Pinpoint the cell where the given text exists, returning its (x, y) midpoint coordinate. 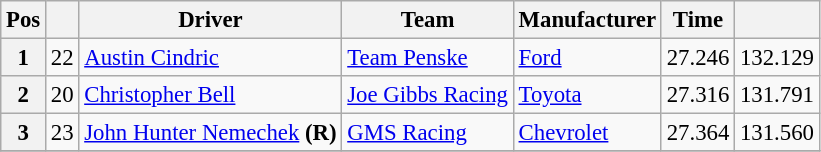
Chevrolet (587, 133)
Ford (587, 58)
132.129 (778, 58)
131.560 (778, 133)
2 (24, 95)
Manufacturer (587, 20)
Christopher Bell (210, 95)
Toyota (587, 95)
John Hunter Nemechek (R) (210, 133)
22 (62, 58)
3 (24, 133)
GMS Racing (428, 133)
Joe Gibbs Racing (428, 95)
Driver (210, 20)
27.316 (698, 95)
1 (24, 58)
27.364 (698, 133)
20 (62, 95)
Pos (24, 20)
Time (698, 20)
Team (428, 20)
Austin Cindric (210, 58)
Team Penske (428, 58)
131.791 (778, 95)
23 (62, 133)
27.246 (698, 58)
